Pinpoint the cell where the given text exists, returning its (x, y) midpoint coordinate. 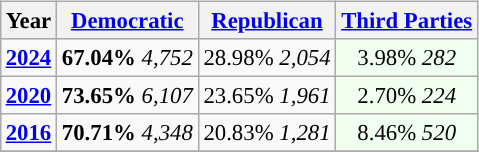
Republican (267, 21)
8.46% 520 (407, 133)
67.04% 4,752 (128, 58)
3.98% 282 (407, 58)
2.70% 224 (407, 96)
2016 (28, 133)
20.83% 1,281 (267, 133)
2024 (28, 58)
Democratic (128, 21)
Third Parties (407, 21)
Year (28, 21)
2020 (28, 96)
70.71% 4,348 (128, 133)
73.65% 6,107 (128, 96)
28.98% 2,054 (267, 58)
23.65% 1,961 (267, 96)
